Find where the given text appears and provide that cell's center as (X, Y) coordinate. 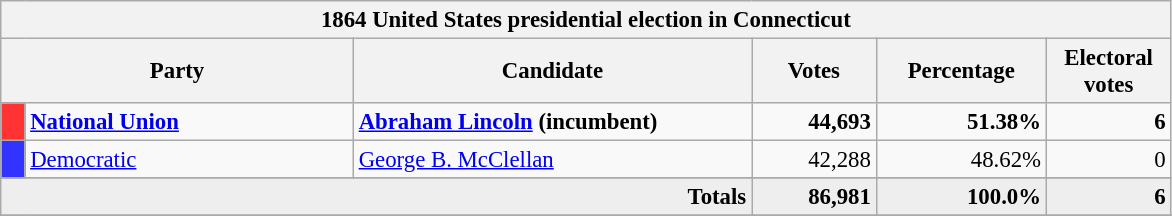
48.62% (961, 160)
Abraham Lincoln (incumbent) (552, 122)
National Union (189, 122)
Democratic (189, 160)
44,693 (814, 122)
Party (178, 72)
51.38% (961, 122)
Percentage (961, 72)
Totals (376, 197)
0 (1108, 160)
George B. McClellan (552, 160)
100.0% (961, 197)
Candidate (552, 72)
Votes (814, 72)
86,981 (814, 197)
Electoral votes (1108, 72)
1864 United States presidential election in Connecticut (586, 20)
42,288 (814, 160)
